Locate the cell with the specified text and output its [x, y] center coordinate. 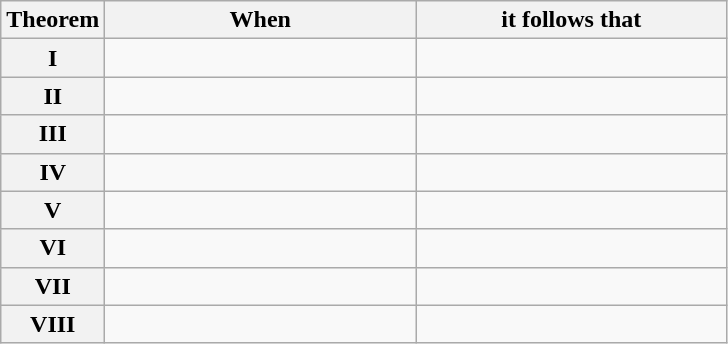
it follows that [572, 20]
V [53, 210]
II [53, 96]
III [53, 134]
IV [53, 172]
VIII [53, 324]
VI [53, 248]
Theorem [53, 20]
I [53, 58]
VII [53, 286]
When [260, 20]
